Identify which cell holds the provided text, then report its (x, y) central coordinate. 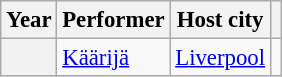
Käärijä (114, 58)
Liverpool (220, 58)
Year (29, 20)
Host city (220, 20)
Performer (114, 20)
